Detect which cell encompasses the target text, then output its [x, y] center coordinate. 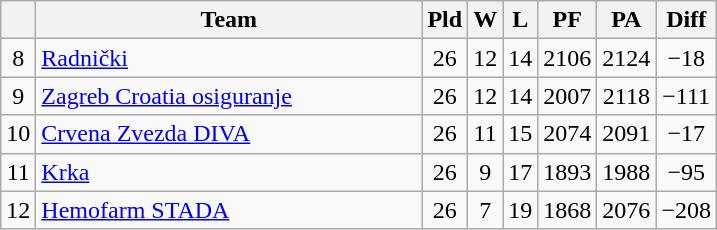
15 [520, 134]
Diff [686, 20]
8 [18, 58]
−208 [686, 210]
Pld [445, 20]
−17 [686, 134]
1868 [568, 210]
2106 [568, 58]
Hemofarm STADA [229, 210]
Crvena Zvezda DIVA [229, 134]
W [486, 20]
Zagreb Croatia osiguranje [229, 96]
−95 [686, 172]
2007 [568, 96]
−111 [686, 96]
PF [568, 20]
2118 [626, 96]
2091 [626, 134]
2124 [626, 58]
7 [486, 210]
2076 [626, 210]
2074 [568, 134]
−18 [686, 58]
Team [229, 20]
PA [626, 20]
10 [18, 134]
17 [520, 172]
L [520, 20]
Radnički [229, 58]
19 [520, 210]
1893 [568, 172]
1988 [626, 172]
Krka [229, 172]
